For the text-containing cell, return its midpoint in [X, Y] coordinate format. 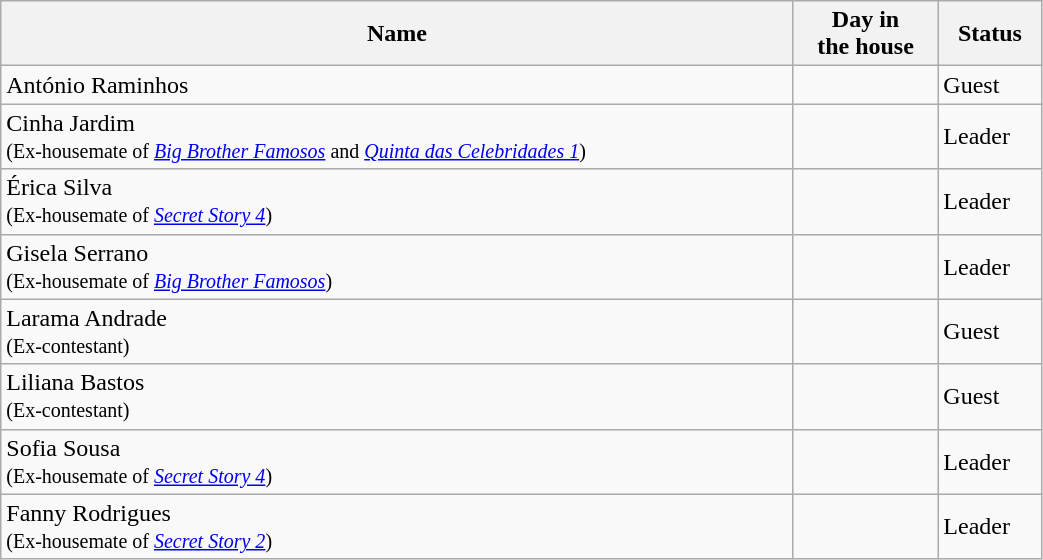
Name [397, 34]
Day inthe house [866, 34]
António Raminhos [397, 85]
Liliana Bastos(Ex-contestant) [397, 396]
Larama Andrade(Ex-contestant) [397, 332]
Gisela Serrano(Ex-housemate of Big Brother Famosos) [397, 266]
Status [990, 34]
Sofia Sousa(Ex-housemate of Secret Story 4) [397, 462]
Fanny Rodrigues(Ex-housemate of Secret Story 2) [397, 526]
Érica Silva(Ex-housemate of Secret Story 4) [397, 202]
Cinha Jardim(Ex-housemate of Big Brother Famosos and Quinta das Celebridades 1) [397, 136]
